Search for the cell housing the specified text and yield its [X, Y] center coordinate. 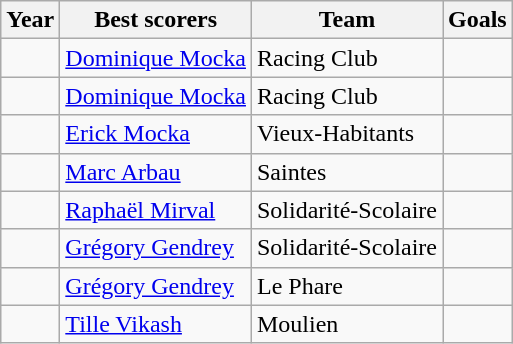
Vieux-Habitants [346, 134]
Le Phare [346, 286]
Best scorers [156, 20]
Year [30, 20]
Raphaël Mirval [156, 210]
Goals [477, 20]
Team [346, 20]
Saintes [346, 172]
Erick Mocka [156, 134]
Marc Arbau [156, 172]
Moulien [346, 324]
Tille Vikash [156, 324]
